Pinpoint the cell where the given text exists, returning its (x, y) midpoint coordinate. 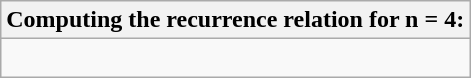
Computing the recurrence relation for n = 4: (236, 20)
